Search for the cell housing the specified text and yield its [X, Y] center coordinate. 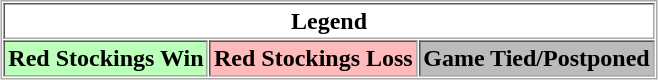
Legend [329, 21]
Red Stockings Loss [313, 58]
Red Stockings Win [106, 58]
Game Tied/Postponed [536, 58]
